Provide the (X, Y) coordinate of the cell's center where the given text is located.  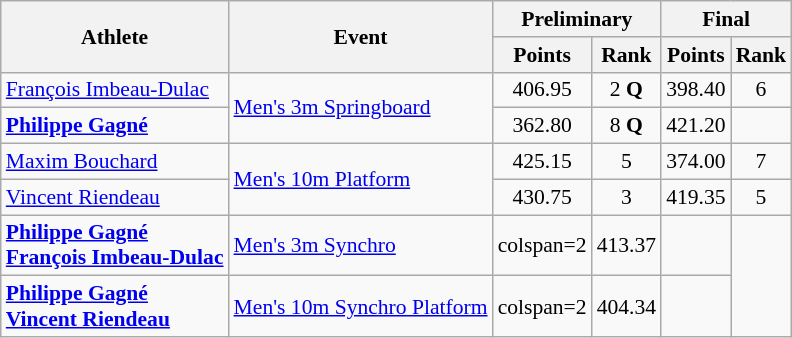
7 (762, 162)
Vincent Riendeau (115, 197)
2 Q (626, 90)
Philippe GagnéVincent Riendeau (115, 306)
François Imbeau-Dulac (115, 90)
Philippe Gagné (115, 126)
Event (361, 36)
374.00 (696, 162)
419.35 (696, 197)
Philippe GagnéFrançois Imbeau-Dulac (115, 246)
Final (726, 19)
362.80 (542, 126)
3 (626, 197)
6 (762, 90)
Athlete (115, 36)
Men's 10m Synchro Platform (361, 306)
430.75 (542, 197)
404.34 (626, 306)
8 Q (626, 126)
425.15 (542, 162)
Men's 3m Synchro (361, 246)
406.95 (542, 90)
413.37 (626, 246)
Men's 3m Springboard (361, 108)
Preliminary (578, 19)
Maxim Bouchard (115, 162)
421.20 (696, 126)
398.40 (696, 90)
Men's 10m Platform (361, 180)
